Output the (X, Y) coordinate of the center of the cell containing the given text.  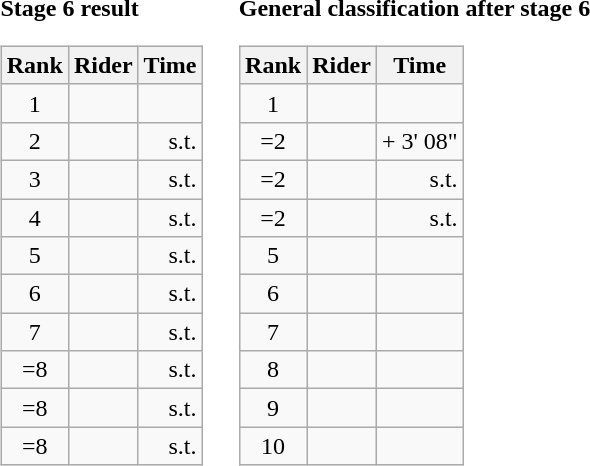
+ 3' 08" (420, 141)
9 (274, 408)
4 (34, 217)
10 (274, 446)
8 (274, 370)
3 (34, 179)
2 (34, 141)
